Search for the cell housing the specified text and yield its [x, y] center coordinate. 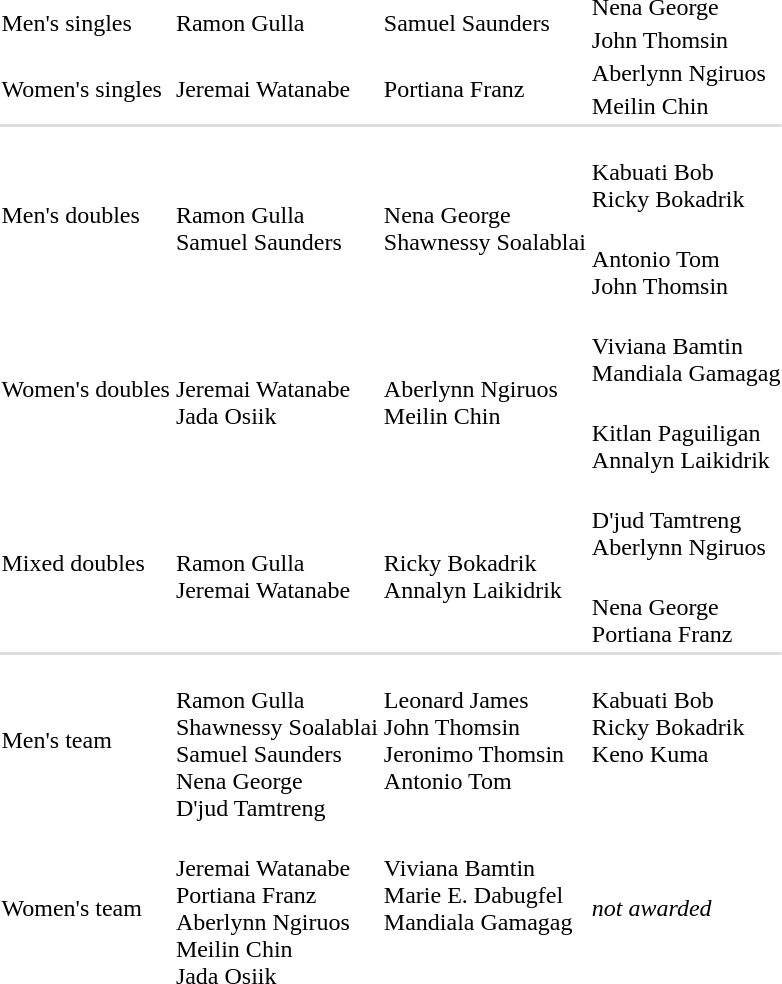
Women's doubles [86, 390]
Viviana BamtinMandiala Gamagag [686, 346]
Leonard JamesJohn ThomsinJeronimo ThomsinAntonio Tom [484, 740]
Kabuati BobRicky BokadrikKeno Kuma [686, 740]
Kitlan PaguiliganAnnalyn Laikidrik [686, 433]
Kabuati BobRicky Bokadrik [686, 172]
Aberlynn Ngiruos [686, 73]
D'jud TamtrengAberlynn Ngiruos [686, 520]
Women's singles [86, 90]
Jeremai Watanabe [276, 90]
Antonio TomJohn Thomsin [686, 259]
Ricky BokadrikAnnalyn Laikidrik [484, 564]
Portiana Franz [484, 90]
Ramon GullaShawnessy SoalablaiSamuel SaundersNena GeorgeD'jud Tamtreng [276, 740]
Jeremai WatanabeJada Osiik [276, 390]
Ramon GullaSamuel Saunders [276, 216]
Men's team [86, 740]
Mixed doubles [86, 564]
Ramon GullaJeremai Watanabe [276, 564]
Nena GeorgeShawnessy Soalablai [484, 216]
Meilin Chin [686, 106]
John Thomsin [686, 40]
Aberlynn NgiruosMeilin Chin [484, 390]
Men's doubles [86, 216]
Nena GeorgePortiana Franz [686, 607]
